Capture the cell that displays the provided text and extract its (X, Y) central coordinate. 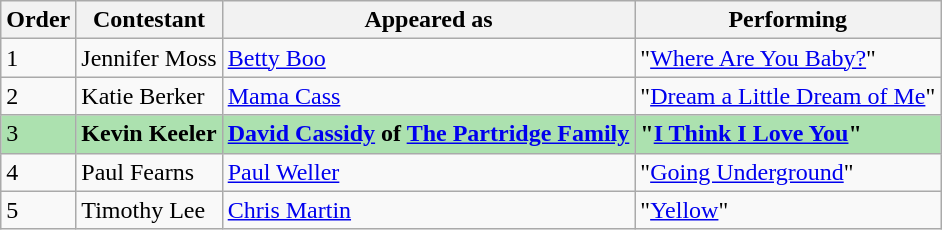
Performing (788, 20)
Kevin Keeler (149, 134)
Paul Fearns (149, 172)
Jennifer Moss (149, 58)
Order (38, 20)
"I Think I Love You" (788, 134)
3 (38, 134)
Appeared as (428, 20)
4 (38, 172)
Paul Weller (428, 172)
Betty Boo (428, 58)
"Yellow" (788, 210)
5 (38, 210)
David Cassidy of The Partridge Family (428, 134)
1 (38, 58)
Katie Berker (149, 96)
Contestant (149, 20)
Mama Cass (428, 96)
"Where Are You Baby?" (788, 58)
Chris Martin (428, 210)
"Going Underground" (788, 172)
Timothy Lee (149, 210)
"Dream a Little Dream of Me" (788, 96)
2 (38, 96)
